Pinpoint the cell where the given text exists, returning its (X, Y) midpoint coordinate. 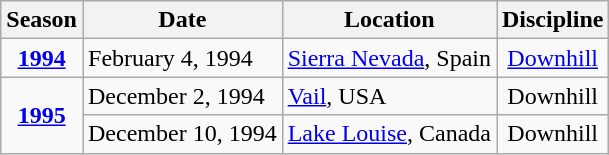
1995 (42, 115)
Sierra Nevada, Spain (389, 58)
1994 (42, 58)
Vail, USA (389, 96)
Location (389, 20)
Season (42, 20)
December 10, 1994 (182, 134)
Lake Louise, Canada (389, 134)
Discipline (552, 20)
February 4, 1994 (182, 58)
December 2, 1994 (182, 96)
Date (182, 20)
